Scan for the cell matching the given text and deliver its (x, y) coordinate at center. 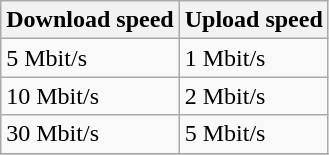
Download speed (90, 20)
10 Mbit/s (90, 96)
1 Mbit/s (254, 58)
2 Mbit/s (254, 96)
Upload speed (254, 20)
30 Mbit/s (90, 134)
